From the cell containing the given text, extract its center point as [X, Y] coordinate. 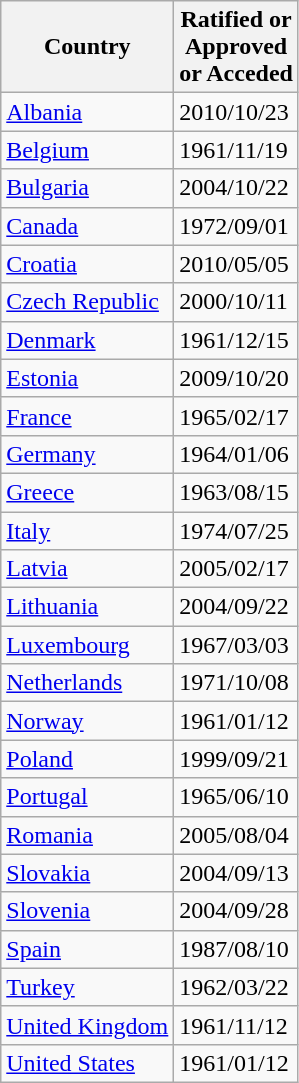
1965/02/17 [236, 416]
2005/08/04 [236, 835]
Netherlands [88, 683]
1961/12/15 [236, 340]
Lithuania [88, 607]
2004/10/22 [236, 188]
1999/09/21 [236, 759]
2010/10/23 [236, 112]
2009/10/20 [236, 378]
Ratified orApprovedor Acceded [236, 47]
2010/05/05 [236, 264]
1967/03/03 [236, 645]
2000/10/11 [236, 302]
Slovakia [88, 873]
Italy [88, 531]
Greece [88, 492]
1987/08/10 [236, 949]
2004/09/22 [236, 607]
Estonia [88, 378]
Germany [88, 454]
Latvia [88, 569]
Albania [88, 112]
France [88, 416]
1963/08/15 [236, 492]
Portugal [88, 797]
1972/09/01 [236, 226]
Country [88, 47]
1965/06/10 [236, 797]
Turkey [88, 987]
Slovenia [88, 911]
Luxembourg [88, 645]
Canada [88, 226]
Denmark [88, 340]
United Kingdom [88, 1025]
2004/09/28 [236, 911]
1961/11/12 [236, 1025]
Croatia [88, 264]
Norway [88, 721]
United States [88, 1063]
1974/07/25 [236, 531]
Romania [88, 835]
1964/01/06 [236, 454]
1971/10/08 [236, 683]
Belgium [88, 150]
Bulgaria [88, 188]
Czech Republic [88, 302]
Spain [88, 949]
Poland [88, 759]
2004/09/13 [236, 873]
1961/11/19 [236, 150]
2005/02/17 [236, 569]
1962/03/22 [236, 987]
